From the cell containing the given text, extract its center point as [X, Y] coordinate. 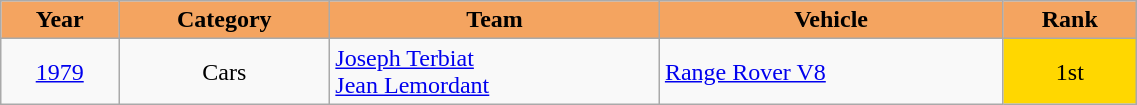
1st [1070, 72]
Range Rover V8 [830, 72]
Cars [224, 72]
Team [495, 20]
1979 [60, 72]
Joseph Terbiat Jean Lemordant [495, 72]
Vehicle [830, 20]
Rank [1070, 20]
Year [60, 20]
Category [224, 20]
